Locate the cell with the specified text and output its (X, Y) center coordinate. 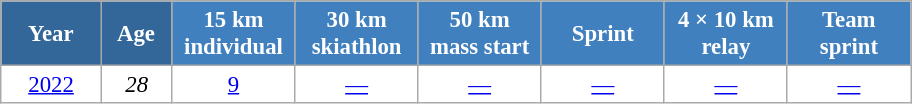
9 (234, 85)
50 km mass start (480, 34)
4 × 10 km relay (726, 34)
2022 (52, 85)
Year (52, 34)
Team sprint (848, 34)
28 (136, 85)
15 km individual (234, 34)
30 km skiathlon (356, 34)
Sprint (602, 34)
Age (136, 34)
